Capture the cell that displays the provided text and extract its [X, Y] central coordinate. 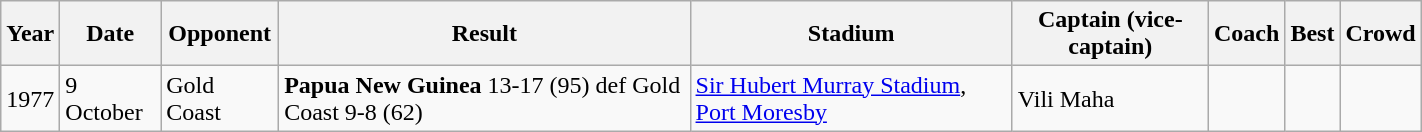
Crowd [1380, 34]
Year [30, 34]
Date [110, 34]
Vili Maha [1110, 98]
Coach [1246, 34]
Stadium [851, 34]
9 October [110, 98]
1977 [30, 98]
Gold Coast [220, 98]
Sir Hubert Murray Stadium, Port Moresby [851, 98]
Papua New Guinea 13-17 (95) def Gold Coast 9-8 (62) [484, 98]
Result [484, 34]
Captain (vice-captain) [1110, 34]
Opponent [220, 34]
Best [1312, 34]
